Determine the (X, Y) coordinate at the center of the cell enclosing the given text.  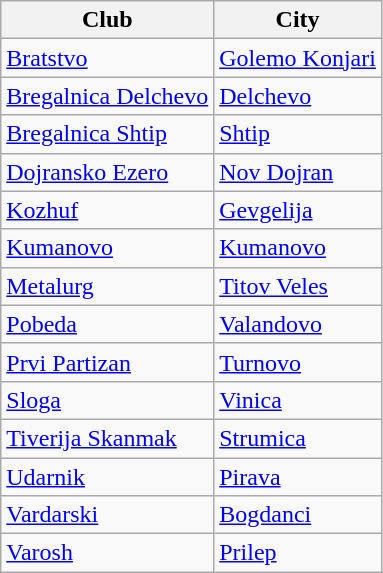
Shtip (298, 134)
Vinica (298, 400)
Delchevo (298, 96)
Varosh (108, 553)
Bratstvo (108, 58)
Udarnik (108, 477)
Gevgelija (298, 210)
Turnovo (298, 362)
Golemo Konjari (298, 58)
Tiverija Skanmak (108, 438)
Prilep (298, 553)
City (298, 20)
Prvi Partizan (108, 362)
Bregalnica Shtip (108, 134)
Club (108, 20)
Pirava (298, 477)
Sloga (108, 400)
Bregalnica Delchevo (108, 96)
Bogdanci (298, 515)
Dojransko Ezero (108, 172)
Kozhuf (108, 210)
Pobeda (108, 324)
Titov Veles (298, 286)
Nov Dojran (298, 172)
Vardarski (108, 515)
Strumica (298, 438)
Metalurg (108, 286)
Valandovo (298, 324)
